From the cell containing the given text, extract its center point as (x, y) coordinate. 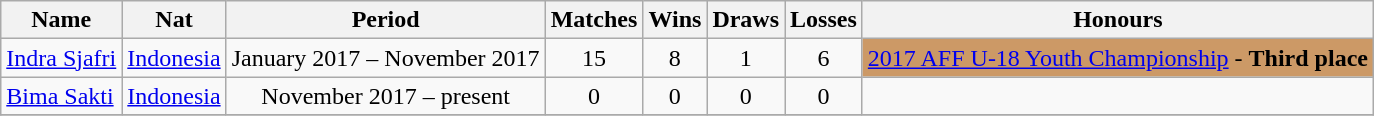
Draws (746, 20)
Name (62, 20)
Wins (675, 20)
Honours (1118, 20)
1 (746, 58)
Indra Sjafri (62, 58)
Losses (824, 20)
6 (824, 58)
8 (675, 58)
2017 AFF U-18 Youth Championship - Third place (1118, 58)
Bima Sakti (62, 96)
15 (594, 58)
Matches (594, 20)
November 2017 – present (386, 96)
Nat (174, 20)
January 2017 – November 2017 (386, 58)
Period (386, 20)
